Return the [X, Y] coordinate for the center point of the cell that contains the specified text.  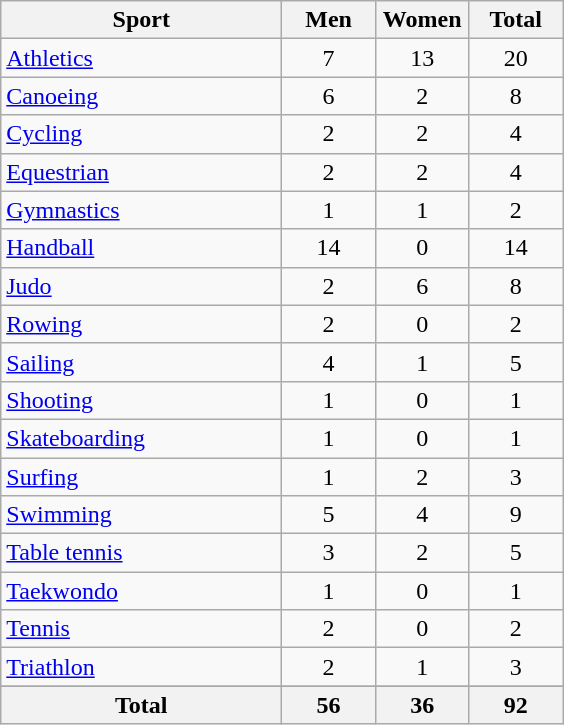
Taekwondo [142, 591]
Skateboarding [142, 438]
13 [422, 58]
Men [329, 20]
Equestrian [142, 172]
Athletics [142, 58]
Judo [142, 286]
Women [422, 20]
9 [516, 515]
Gymnastics [142, 210]
Canoeing [142, 96]
Table tennis [142, 553]
Sport [142, 20]
Shooting [142, 400]
Sailing [142, 362]
20 [516, 58]
92 [516, 705]
Rowing [142, 324]
56 [329, 705]
Surfing [142, 477]
Tennis [142, 629]
Triathlon [142, 667]
Handball [142, 248]
36 [422, 705]
7 [329, 58]
Swimming [142, 515]
Cycling [142, 134]
